Locate the cell with the specified text and output its [X, Y] center coordinate. 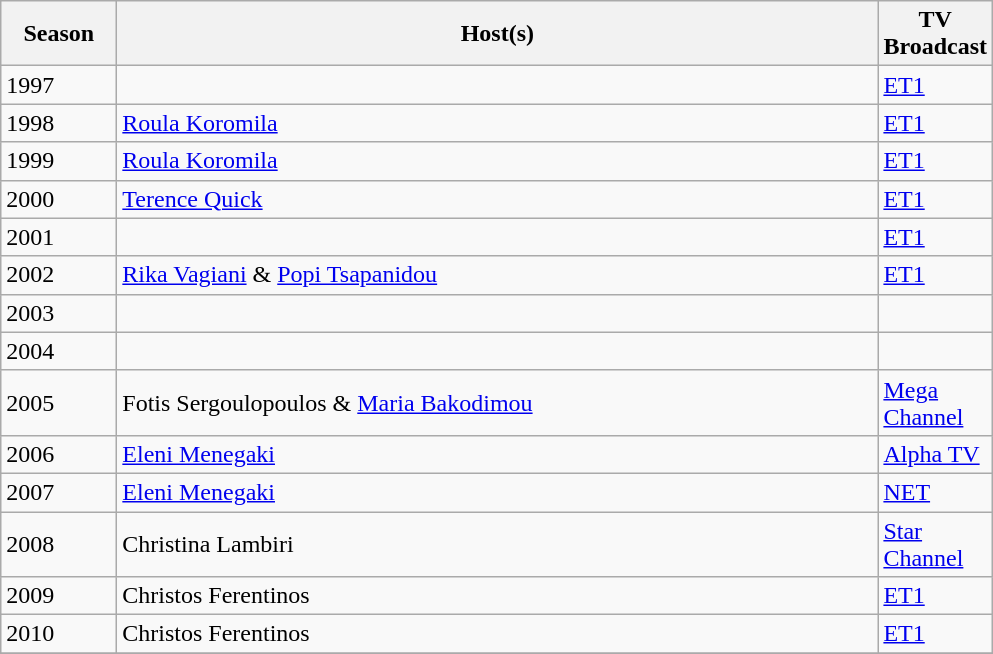
Fotis Sergoulopoulos & Maria Bakodimou [498, 402]
Terence Quick [498, 199]
2007 [59, 492]
TV Broadcast [936, 34]
2000 [59, 199]
1997 [59, 85]
Mega Channel [936, 402]
1999 [59, 161]
2001 [59, 237]
Host(s) [498, 34]
Season [59, 34]
Rika Vagiani & Popi Tsapanidou [498, 275]
Alpha TV [936, 454]
2002 [59, 275]
1998 [59, 123]
Star Channel [936, 544]
2009 [59, 596]
2008 [59, 544]
2010 [59, 634]
2003 [59, 313]
NET [936, 492]
2005 [59, 402]
2004 [59, 351]
2006 [59, 454]
Christina Lambiri [498, 544]
